Identify which cell holds the provided text, then report its (X, Y) central coordinate. 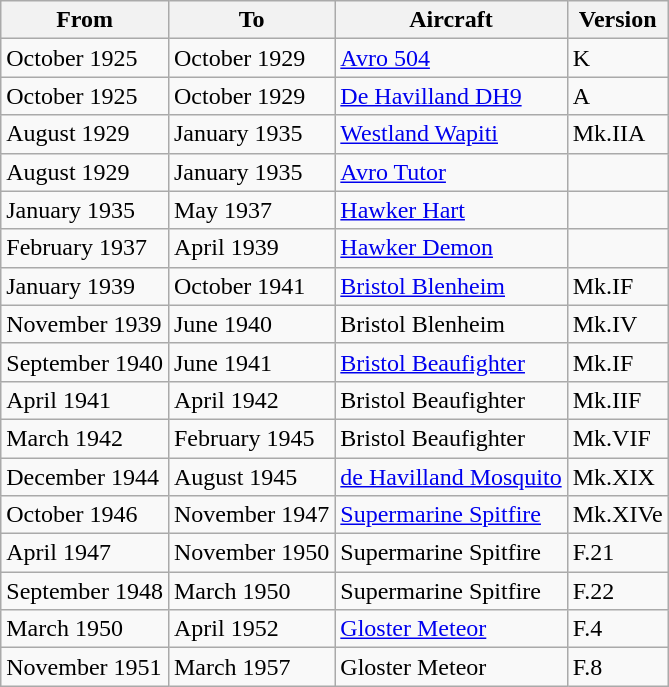
F.8 (618, 667)
September 1948 (85, 591)
June 1941 (251, 362)
February 1937 (85, 248)
November 1950 (251, 553)
October 1941 (251, 286)
November 1939 (85, 324)
April 1952 (251, 629)
Westland Wapiti (451, 134)
April 1942 (251, 400)
Aircraft (451, 20)
F.21 (618, 553)
de Havilland Mosquito (451, 477)
Mk.XIVe (618, 515)
April 1947 (85, 553)
F.4 (618, 629)
Hawker Demon (451, 248)
April 1939 (251, 248)
Mk.IIA (618, 134)
May 1937 (251, 210)
Mk.VIF (618, 438)
From (85, 20)
August 1945 (251, 477)
November 1951 (85, 667)
Mk.IV (618, 324)
March 1942 (85, 438)
October 1946 (85, 515)
December 1944 (85, 477)
February 1945 (251, 438)
De Havilland DH9 (451, 96)
Avro Tutor (451, 172)
March 1957 (251, 667)
Mk.XIX (618, 477)
To (251, 20)
K (618, 58)
Hawker Hart (451, 210)
A (618, 96)
January 1939 (85, 286)
September 1940 (85, 362)
June 1940 (251, 324)
Version (618, 20)
November 1947 (251, 515)
Avro 504 (451, 58)
F.22 (618, 591)
Mk.IIF (618, 400)
April 1941 (85, 400)
